From the cell containing the given text, extract its center point as (X, Y) coordinate. 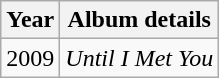
Year (30, 20)
2009 (30, 58)
Album details (140, 20)
Until I Met You (140, 58)
